Pinpoint the cell where the given text exists, returning its [x, y] midpoint coordinate. 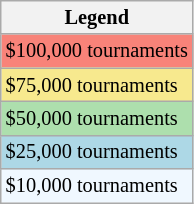
$75,000 tournaments [97, 85]
$100,000 tournaments [97, 51]
Legend [97, 17]
$25,000 tournaments [97, 152]
$50,000 tournaments [97, 118]
$10,000 tournaments [97, 186]
